Locate the cell with the specified text and output its [x, y] center coordinate. 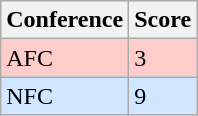
NFC [65, 96]
9 [163, 96]
AFC [65, 58]
Conference [65, 20]
3 [163, 58]
Score [163, 20]
